For the text-containing cell, return its midpoint in [x, y] coordinate format. 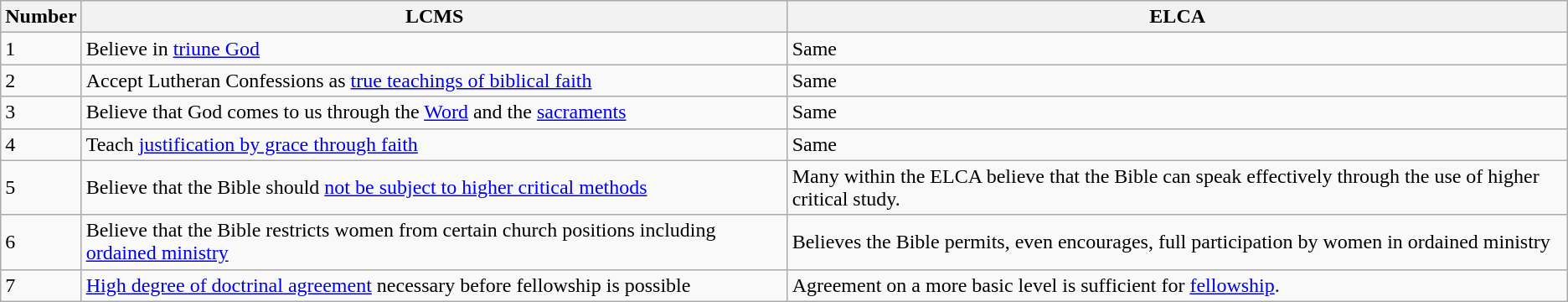
ELCA [1178, 17]
1 [41, 49]
High degree of doctrinal agreement necessary before fellowship is possible [434, 285]
4 [41, 144]
Teach justification by grace through faith [434, 144]
Accept Lutheran Confessions as true teachings of biblical faith [434, 81]
Agreement on a more basic level is sufficient for fellowship. [1178, 285]
Many within the ELCA believe that the Bible can speak effectively through the use of higher critical study. [1178, 188]
Believe that the Bible should not be subject to higher critical methods [434, 188]
Believe that the Bible restricts women from certain church positions including ordained ministry [434, 242]
Believe that God comes to us through the Word and the sacraments [434, 112]
5 [41, 188]
2 [41, 81]
Believe in triune God [434, 49]
7 [41, 285]
3 [41, 112]
LCMS [434, 17]
Number [41, 17]
Believes the Bible permits, even encourages, full participation by women in ordained ministry [1178, 242]
6 [41, 242]
